Output the [X, Y] coordinate of the center of the cell containing the given text.  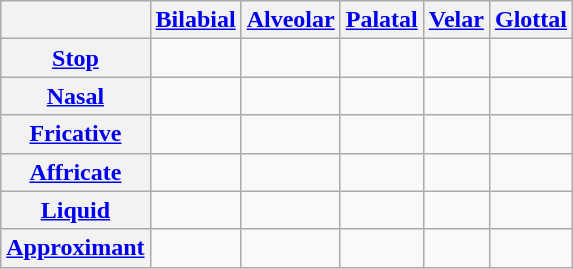
Liquid [76, 210]
Glottal [530, 20]
Fricative [76, 134]
Approximant [76, 248]
Bilabial [196, 20]
Palatal [382, 20]
Affricate [76, 172]
Velar [456, 20]
Alveolar [290, 20]
Stop [76, 58]
Nasal [76, 96]
